From the cell containing the given text, extract its center point as (x, y) coordinate. 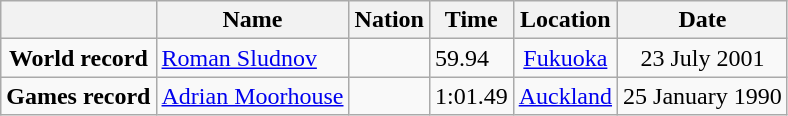
25 January 1990 (703, 96)
Games record (78, 96)
59.94 (471, 58)
Name (252, 20)
World record (78, 58)
23 July 2001 (703, 58)
1:01.49 (471, 96)
Location (565, 20)
Nation (389, 20)
Roman Sludnov (252, 58)
Adrian Moorhouse (252, 96)
Date (703, 20)
Auckland (565, 96)
Time (471, 20)
Fukuoka (565, 58)
